Extract the [X, Y] coordinate from the center of the cell holding the provided text.  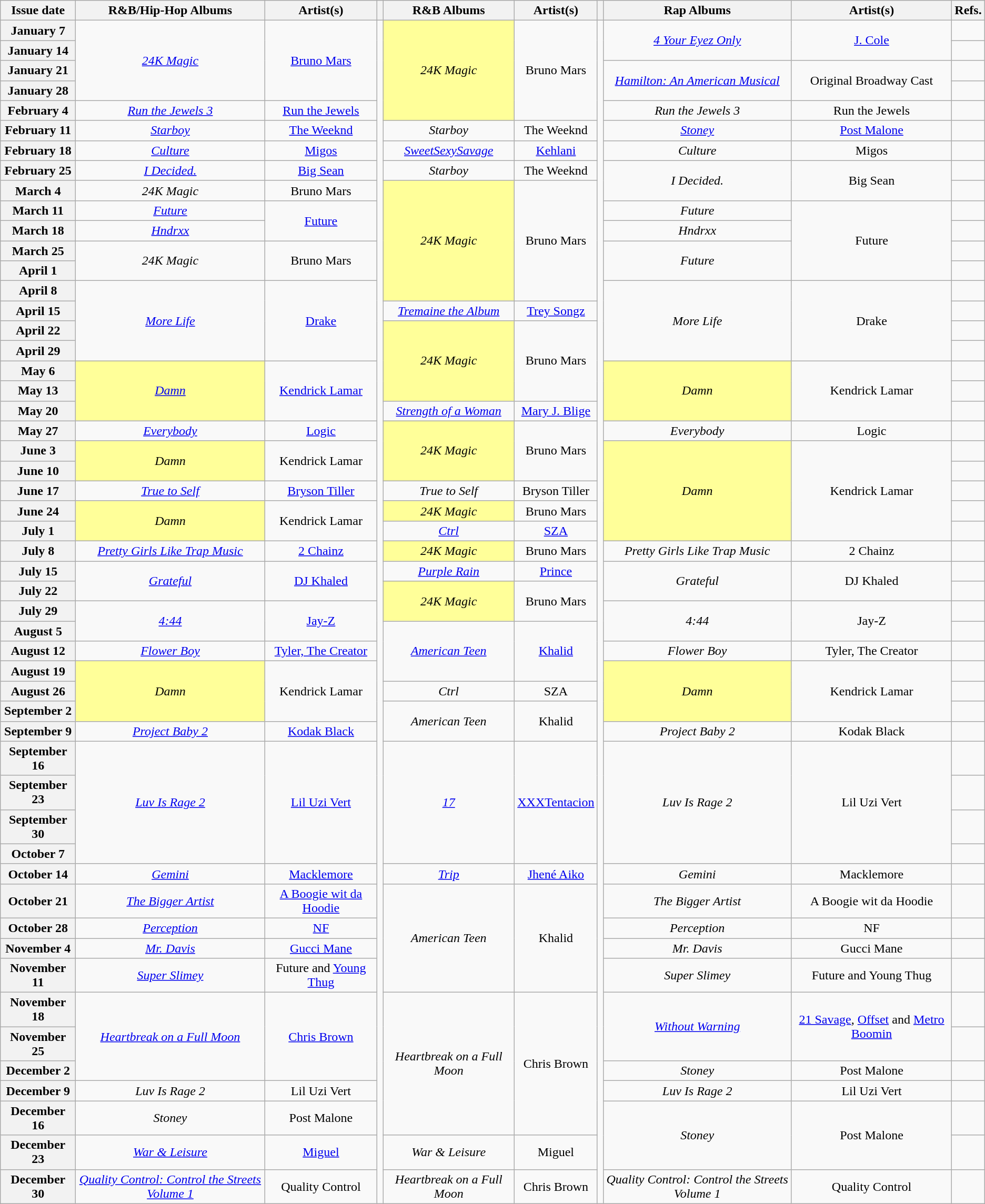
May 20 [38, 411]
January 28 [38, 90]
Kehlani [556, 150]
November 25 [38, 1044]
February 4 [38, 110]
April 1 [38, 271]
June 24 [38, 511]
Trey Songz [556, 311]
April 22 [38, 331]
October 28 [38, 928]
December 30 [38, 1187]
SweetSexySavage [449, 150]
September 23 [38, 792]
October 7 [38, 854]
R&B Albums [449, 11]
August 5 [38, 631]
January 21 [38, 70]
June 3 [38, 451]
September 9 [38, 731]
April 8 [38, 291]
Hamilton: An American Musical [697, 80]
July 1 [38, 531]
July 8 [38, 551]
December 23 [38, 1152]
R&B/Hip-Hop Albums [170, 11]
May 27 [38, 431]
October 21 [38, 901]
December 9 [38, 1091]
June 17 [38, 491]
Issue date [38, 11]
October 14 [38, 874]
Purple Rain [449, 571]
August 26 [38, 691]
July 15 [38, 571]
November 4 [38, 948]
July 22 [38, 591]
Strength of a Woman [449, 411]
December 16 [38, 1118]
Rap Albums [697, 11]
February 18 [38, 150]
Original Broadway Cast [871, 80]
February 25 [38, 170]
June 10 [38, 471]
17 [449, 803]
September 2 [38, 711]
April 15 [38, 311]
November 18 [38, 1010]
April 29 [38, 351]
Without Warning [697, 1027]
May 6 [38, 371]
September 30 [38, 827]
J. Cole [871, 41]
August 19 [38, 671]
February 11 [38, 130]
March 4 [38, 190]
July 29 [38, 611]
May 13 [38, 391]
Trip [449, 874]
January 14 [38, 50]
December 2 [38, 1071]
XXXTentacion [556, 803]
Prince [556, 571]
August 12 [38, 651]
March 25 [38, 251]
January 7 [38, 31]
March 18 [38, 230]
Tremaine the Album [449, 311]
September 16 [38, 758]
4 Your Eyez Only [697, 41]
Refs. [968, 11]
March 11 [38, 210]
Mary J. Blige [556, 411]
21 Savage, Offset and Metro Boomin [871, 1027]
November 11 [38, 975]
Jhené Aiko [556, 874]
